Provide the (x, y) coordinate of the cell's center where the given text is located.  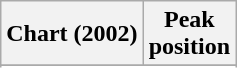
Peakposition (189, 34)
Chart (2002) (72, 34)
